Pinpoint the cell where the given text exists, returning its (X, Y) midpoint coordinate. 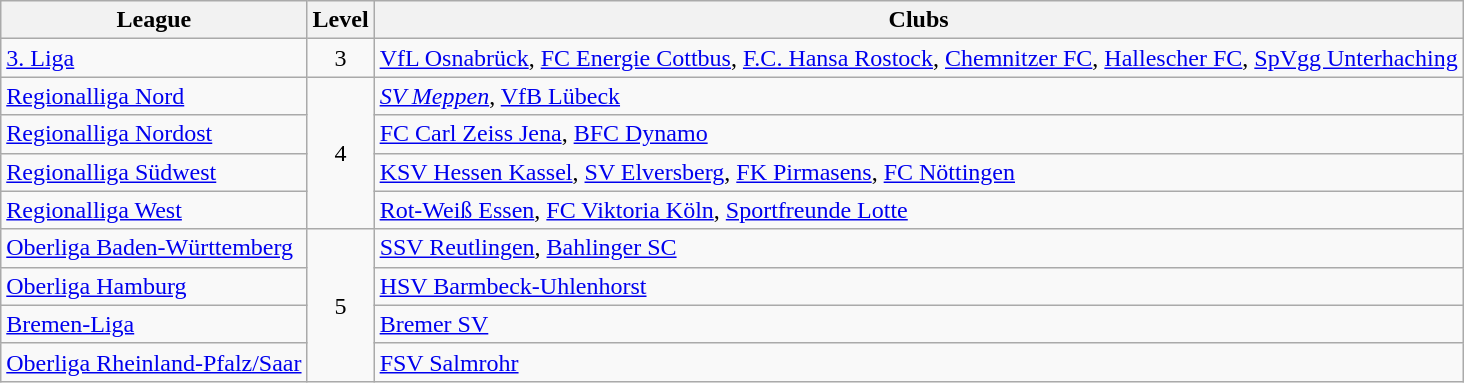
Regionalliga Nordost (154, 134)
SV Meppen, VfB Lübeck (918, 96)
League (154, 20)
Rot-Weiß Essen, FC Viktoria Köln, Sportfreunde Lotte (918, 210)
3 (340, 58)
Oberliga Hamburg (154, 286)
4 (340, 153)
Regionalliga West (154, 210)
FSV Salmrohr (918, 362)
KSV Hessen Kassel, SV Elversberg, FK Pirmasens, FC Nöttingen (918, 172)
Regionalliga Nord (154, 96)
Level (340, 20)
FC Carl Zeiss Jena, BFC Dynamo (918, 134)
Regionalliga Südwest (154, 172)
Bremer SV (918, 324)
Oberliga Rheinland-Pfalz/Saar (154, 362)
5 (340, 305)
Clubs (918, 20)
Oberliga Baden-Württemberg (154, 248)
SSV Reutlingen, Bahlinger SC (918, 248)
HSV Barmbeck-Uhlenhorst (918, 286)
VfL Osnabrück, FC Energie Cottbus, F.C. Hansa Rostock, Chemnitzer FC, Hallescher FC, SpVgg Unterhaching (918, 58)
Bremen-Liga (154, 324)
3. Liga (154, 58)
